Scan for the cell matching the given text and deliver its [X, Y] coordinate at center. 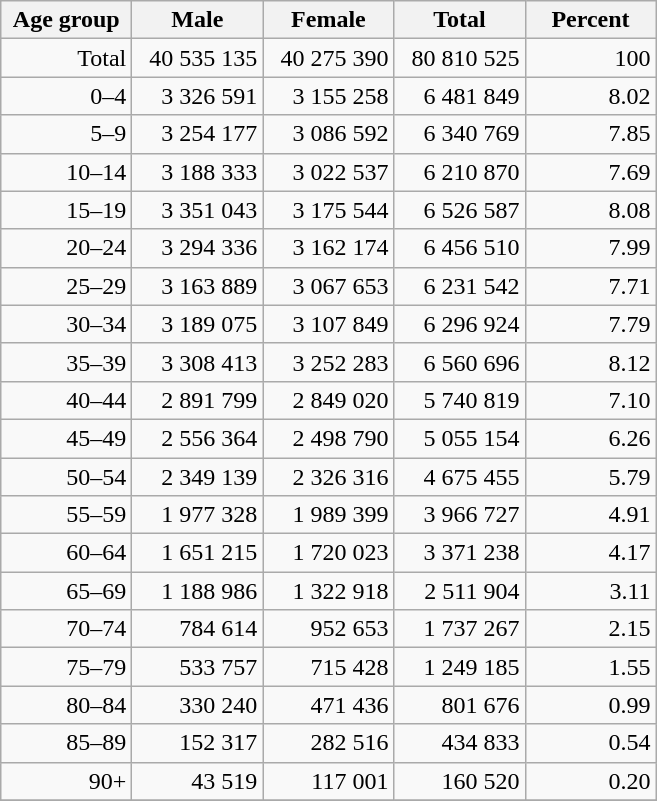
3 022 537 [328, 172]
471 436 [328, 705]
160 520 [460, 781]
6 560 696 [460, 362]
40 275 390 [328, 58]
2 891 799 [198, 400]
801 676 [460, 705]
Female [328, 20]
Percent [590, 20]
85–89 [66, 743]
3 351 043 [198, 210]
2 326 316 [328, 477]
45–49 [66, 438]
715 428 [328, 667]
20–24 [66, 248]
10–14 [66, 172]
50–54 [66, 477]
3 371 238 [460, 553]
2 498 790 [328, 438]
90+ [66, 781]
4.17 [590, 553]
40–44 [66, 400]
1.55 [590, 667]
6 526 587 [460, 210]
0.54 [590, 743]
8.08 [590, 210]
35–39 [66, 362]
43 519 [198, 781]
3 155 258 [328, 96]
15–19 [66, 210]
7.85 [590, 134]
75–79 [66, 667]
3 189 075 [198, 324]
7.99 [590, 248]
6 296 924 [460, 324]
100 [590, 58]
3 162 174 [328, 248]
7.71 [590, 286]
152 317 [198, 743]
7.10 [590, 400]
0.99 [590, 705]
6 340 769 [460, 134]
3 188 333 [198, 172]
1 249 185 [460, 667]
330 240 [198, 705]
3 107 849 [328, 324]
1 989 399 [328, 515]
5 740 819 [460, 400]
80–84 [66, 705]
40 535 135 [198, 58]
952 653 [328, 629]
25–29 [66, 286]
60–64 [66, 553]
8.12 [590, 362]
3 175 544 [328, 210]
784 614 [198, 629]
3 086 592 [328, 134]
2 849 020 [328, 400]
1 322 918 [328, 591]
3 966 727 [460, 515]
1 651 215 [198, 553]
Male [198, 20]
0.20 [590, 781]
6 210 870 [460, 172]
2.15 [590, 629]
55–59 [66, 515]
30–34 [66, 324]
3 326 591 [198, 96]
2 511 904 [460, 591]
8.02 [590, 96]
1 188 986 [198, 591]
3 254 177 [198, 134]
Age group [66, 20]
434 833 [460, 743]
1 720 023 [328, 553]
282 516 [328, 743]
0–4 [66, 96]
3 308 413 [198, 362]
1 737 267 [460, 629]
4.91 [590, 515]
3 163 889 [198, 286]
3 067 653 [328, 286]
2 556 364 [198, 438]
5–9 [66, 134]
7.69 [590, 172]
1 977 328 [198, 515]
7.79 [590, 324]
5 055 154 [460, 438]
5.79 [590, 477]
117 001 [328, 781]
3 294 336 [198, 248]
3 252 283 [328, 362]
3.11 [590, 591]
533 757 [198, 667]
2 349 139 [198, 477]
70–74 [66, 629]
6 456 510 [460, 248]
6 481 849 [460, 96]
6.26 [590, 438]
80 810 525 [460, 58]
65–69 [66, 591]
4 675 455 [460, 477]
6 231 542 [460, 286]
